Capture the cell that displays the provided text and extract its [X, Y] central coordinate. 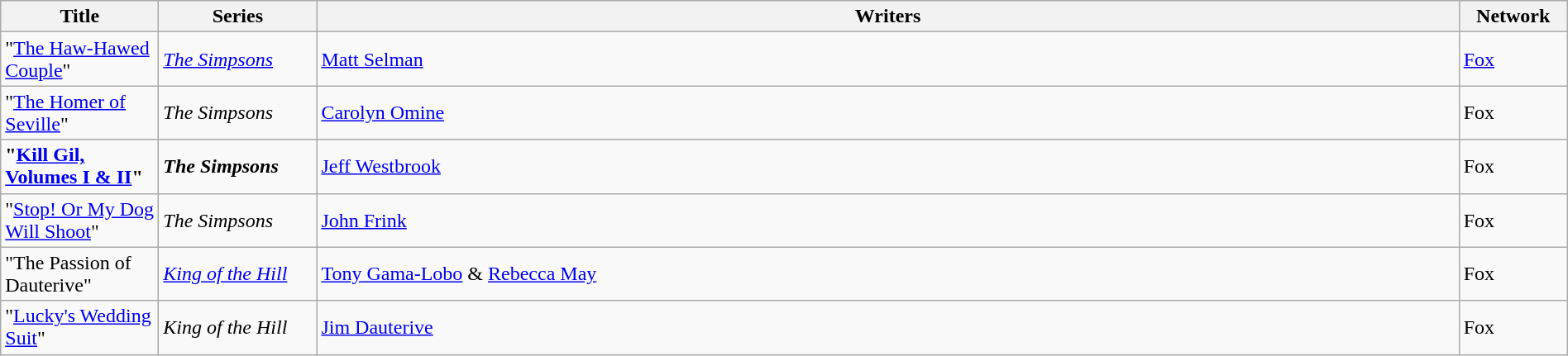
"Lucky's Wedding Suit" [79, 327]
Network [1513, 17]
Series [238, 17]
Title [79, 17]
Carolyn Omine [888, 112]
Jeff Westbrook [888, 167]
"The Homer of Seville" [79, 112]
"The Haw-Hawed Couple" [79, 59]
John Frink [888, 220]
Jim Dauterive [888, 327]
Matt Selman [888, 59]
"The Passion of Dauterive" [79, 274]
"Stop! Or My Dog Will Shoot" [79, 220]
"Kill Gil, Volumes I & II" [79, 167]
Writers [888, 17]
Tony Gama-Lobo & Rebecca May [888, 274]
